Identify which cell holds the provided text, then report its [X, Y] central coordinate. 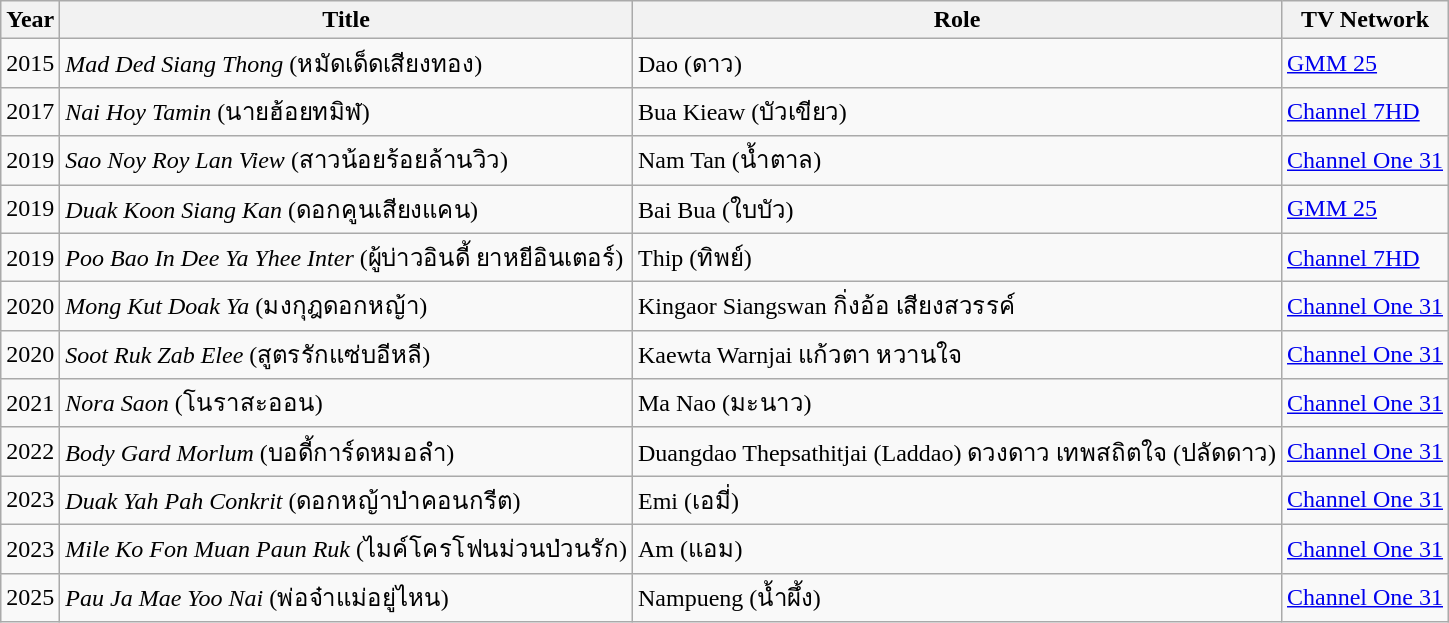
Bai Bua (ใบบัว) [956, 208]
Mile Ko Fon Muan Paun Ruk (ไมค์โครโฟนม่วนป่วนรัก) [346, 548]
Nai Hoy Tamin (นายฮ้อยทมิฬ) [346, 112]
Thip (ทิพย์) [956, 258]
Year [30, 20]
Duangdao Thepsathitjai (Laddao) ดวงดาว เทพสถิตใจ (ปลัดดาว) [956, 452]
Bua Kieaw (บัวเขียว) [956, 112]
Ma Nao (มะนาว) [956, 404]
Kaewta Warnjai แก้วตา หวานใจ [956, 354]
Nam Tan (น้ำตาล) [956, 160]
2017 [30, 112]
2015 [30, 64]
Sao Noy Roy Lan View (สาวน้อยร้อยล้านวิว) [346, 160]
Role [956, 20]
Dao (ดาว) [956, 64]
Duak Koon Siang Kan (ดอกคูนเสียงแคน) [346, 208]
Am (แอม) [956, 548]
Soot Ruk Zab Elee (สูตรรักแซ่บอีหลี) [346, 354]
Pau Ja Mae Yoo Nai (พ่อจ๋าแม่อยู่ไหน) [346, 598]
Body Gard Morlum (บอดี้การ์ดหมอลำ) [346, 452]
Nora Saon (โนราสะออน) [346, 404]
Poo Bao In Dee Ya Yhee Inter (ผู้บ่าวอินดี้ ยาหยีอินเตอร์) [346, 258]
Mad Ded Siang Thong (หมัดเด็ดเสียงทอง) [346, 64]
Nampueng (น้ำผึ้ง) [956, 598]
Emi (เอมี่) [956, 500]
Title [346, 20]
2022 [30, 452]
Duak Yah Pah Conkrit (ดอกหญ้าป่าคอนกรีต) [346, 500]
Mong Kut Doak Ya (มงกุฎดอกหญ้า) [346, 306]
2021 [30, 404]
2025 [30, 598]
Kingaor Siangswan กิ่งอ้อ เสียงสวรรค์ [956, 306]
TV Network [1364, 20]
